Output the [X, Y] coordinate of the center of the cell containing the given text.  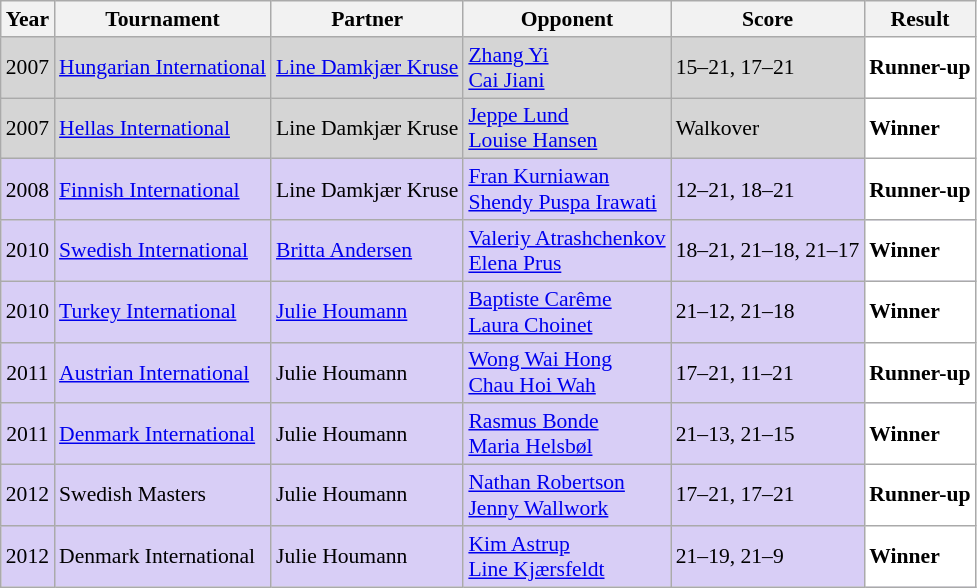
Wong Wai Hong Chau Hoi Wah [566, 372]
Austrian International [162, 372]
18–21, 21–18, 21–17 [768, 250]
21–19, 21–9 [768, 556]
12–21, 18–21 [768, 190]
15–21, 17–21 [768, 68]
17–21, 11–21 [768, 372]
Tournament [162, 19]
Result [920, 19]
Britta Andersen [367, 250]
17–21, 17–21 [768, 496]
Walkover [768, 128]
Opponent [566, 19]
21–13, 21–15 [768, 434]
Partner [367, 19]
Swedish International [162, 250]
Fran Kurniawan Shendy Puspa Irawati [566, 190]
Swedish Masters [162, 496]
Year [28, 19]
Turkey International [162, 312]
Baptiste Carême Laura Choinet [566, 312]
2008 [28, 190]
Finnish International [162, 190]
Hellas International [162, 128]
Hungarian International [162, 68]
21–12, 21–18 [768, 312]
Jeppe Lund Louise Hansen [566, 128]
Score [768, 19]
Nathan Robertson Jenny Wallwork [566, 496]
Valeriy Atrashchenkov Elena Prus [566, 250]
Rasmus Bonde Maria Helsbøl [566, 434]
Zhang Yi Cai Jiani [566, 68]
Kim Astrup Line Kjærsfeldt [566, 556]
